Return (X, Y) of the center of cell containing provided text 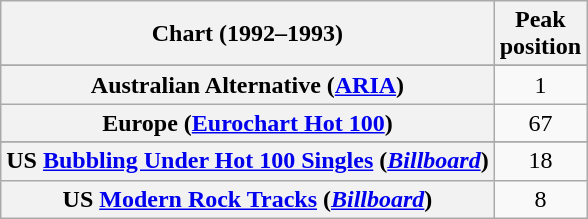
Peakposition (540, 34)
67 (540, 123)
Australian Alternative (ARIA) (248, 85)
18 (540, 161)
1 (540, 85)
Chart (1992–1993) (248, 34)
8 (540, 199)
Europe (Eurochart Hot 100) (248, 123)
US Modern Rock Tracks (Billboard) (248, 199)
US Bubbling Under Hot 100 Singles (Billboard) (248, 161)
